Locate the cell with the specified text and output its (x, y) center coordinate. 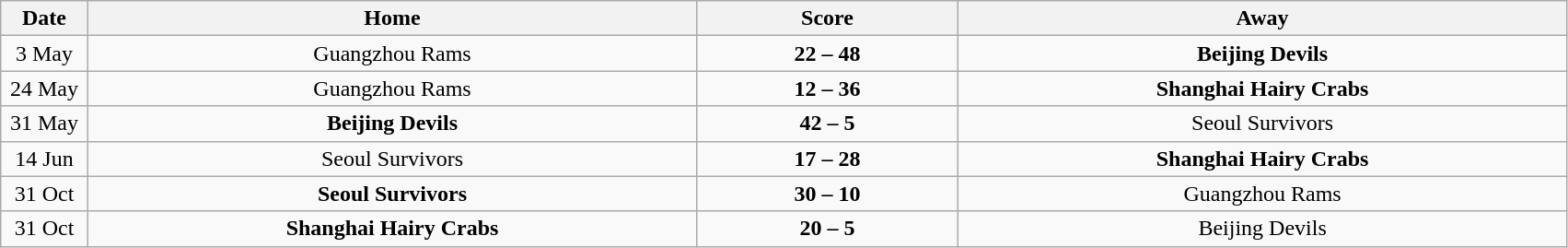
24 May (44, 89)
Home (392, 18)
30 – 10 (828, 194)
Score (828, 18)
42 – 5 (828, 124)
14 Jun (44, 159)
20 – 5 (828, 229)
12 – 36 (828, 89)
Date (44, 18)
31 May (44, 124)
3 May (44, 53)
Away (1262, 18)
22 – 48 (828, 53)
17 – 28 (828, 159)
